Output the [x, y] coordinate of the center of the cell containing the given text.  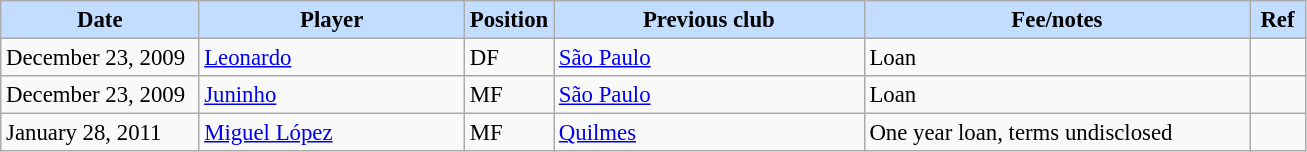
Ref [1278, 20]
Position [508, 20]
DF [508, 58]
Juninho [332, 95]
One year loan, terms undisclosed [1057, 133]
Date [100, 20]
January 28, 2011 [100, 133]
Player [332, 20]
Fee/notes [1057, 20]
Quilmes [710, 133]
Miguel López [332, 133]
Previous club [710, 20]
Leonardo [332, 58]
